Return the (x, y) coordinate for the center point of the cell that contains the specified text.  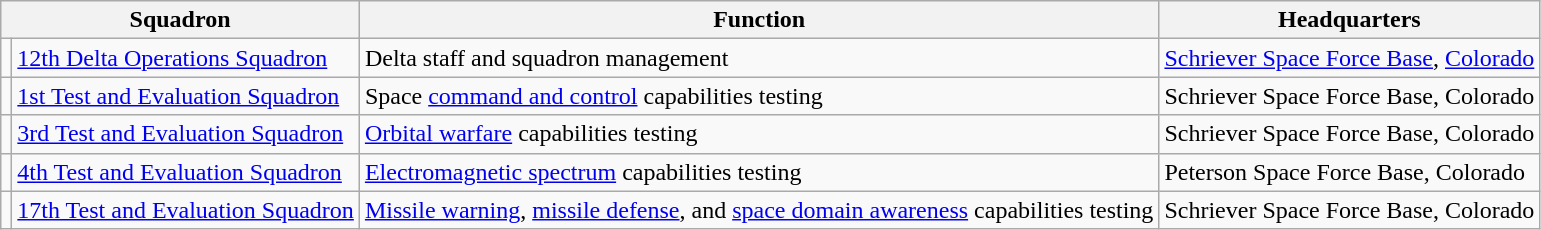
Electromagnetic spectrum capabilities testing (759, 172)
3rd Test and Evaluation Squadron (186, 134)
Peterson Space Force Base, Colorado (1350, 172)
Delta staff and squadron management (759, 58)
Squadron (180, 20)
Missile warning, missile defense, and space domain awareness capabilities testing (759, 210)
12th Delta Operations Squadron (186, 58)
Orbital warfare capabilities testing (759, 134)
4th Test and Evaluation Squadron (186, 172)
1st Test and Evaluation Squadron (186, 96)
Function (759, 20)
Headquarters (1350, 20)
17th Test and Evaluation Squadron (186, 210)
Space command and control capabilities testing (759, 96)
